For the text-containing cell, return its midpoint in (X, Y) coordinate format. 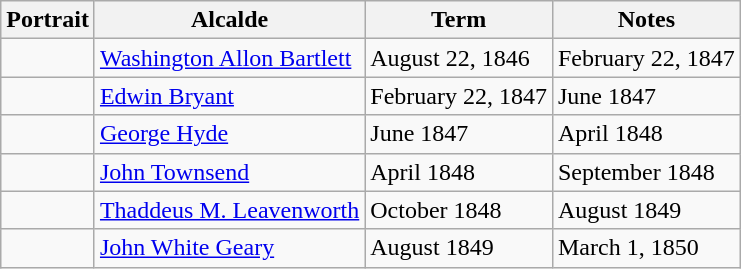
Washington Allon Bartlett (229, 58)
John White Geary (229, 248)
Portrait (48, 20)
March 1, 1850 (646, 248)
Alcalde (229, 20)
Thaddeus M. Leavenworth (229, 210)
Term (459, 20)
September 1848 (646, 172)
John Townsend (229, 172)
October 1848 (459, 210)
August 22, 1846 (459, 58)
George Hyde (229, 134)
Edwin Bryant (229, 96)
Notes (646, 20)
